Pinpoint the cell where the given text exists, returning its (X, Y) midpoint coordinate. 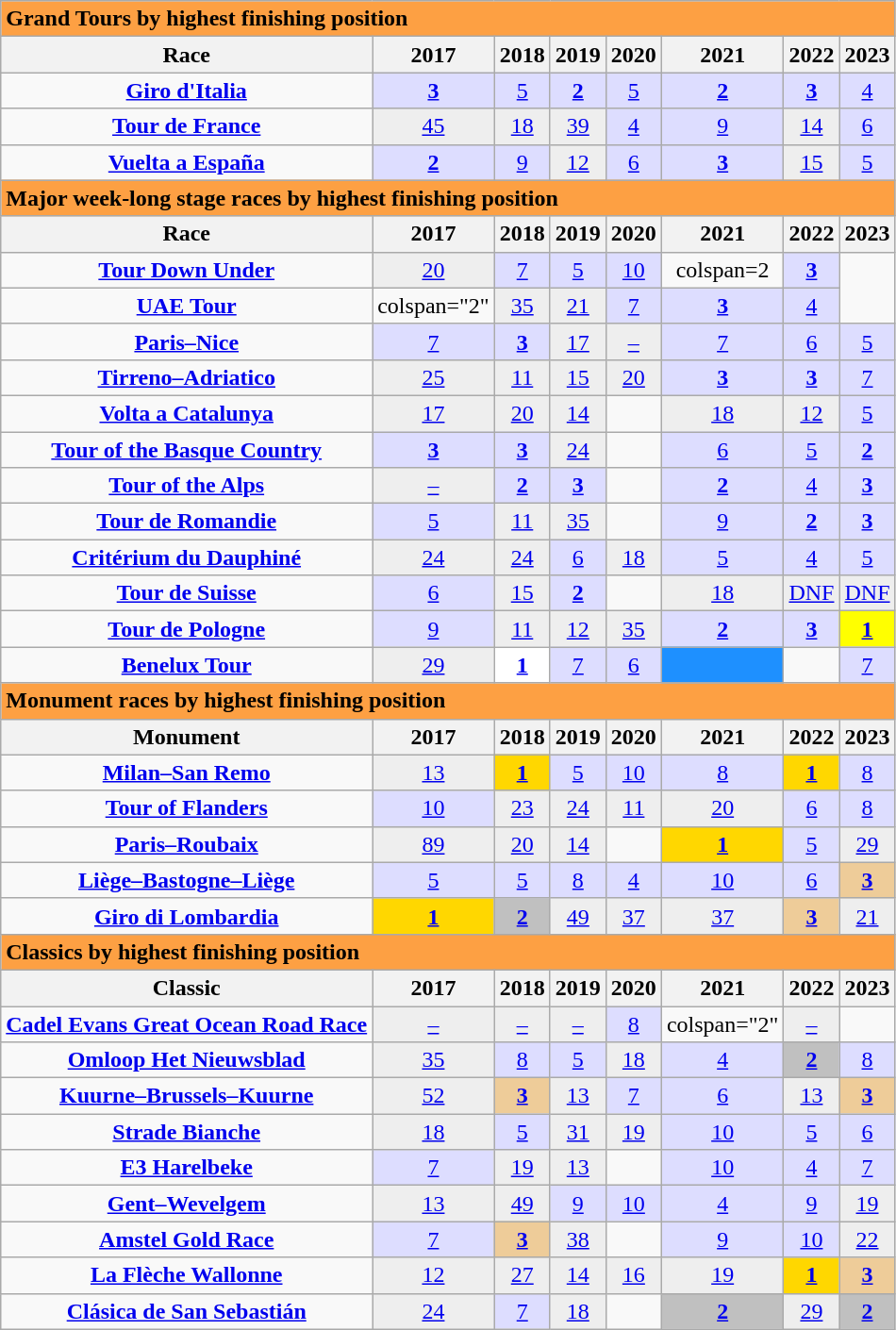
Strade Bianche (187, 1132)
22 (868, 1239)
Tour de Romandie (187, 522)
Major week-long stage races by highest finishing position (448, 198)
31 (577, 1132)
Volta a Catalunya (187, 413)
Kuurne–Brussels–Kuurne (187, 1096)
Cadel Evans Great Ocean Road Race (187, 1023)
Paris–Roubaix (187, 844)
UAE Tour (187, 306)
La Flèche Wallonne (187, 1275)
27 (523, 1275)
Classics by highest finishing position (448, 952)
23 (523, 808)
Tour de France (187, 126)
16 (634, 1275)
Tour Down Under (187, 270)
45 (434, 126)
Tirreno–Adriatico (187, 377)
89 (434, 844)
Giro di Lombardia (187, 916)
Tour of the Basque Country (187, 450)
Tour de Suisse (187, 593)
52 (434, 1096)
Vuelta a España (187, 162)
Omloop Het Nieuwsblad (187, 1060)
colspan=2 (722, 270)
Tour of Flanders (187, 808)
Critérium du Dauphiné (187, 557)
Paris–Nice (187, 341)
Monument races by highest finishing position (448, 701)
Classic (187, 988)
Tour of the Alps (187, 486)
E3 Harelbeke (187, 1168)
Tour de Pologne (187, 629)
Milan–San Remo (187, 773)
Liège–Bastogne–Liège (187, 880)
38 (577, 1239)
Giro d'Italia (187, 91)
Gent–Wevelgem (187, 1204)
Clásica de San Sebastián (187, 1311)
Grand Tours by highest finishing position (448, 19)
Benelux Tour (187, 665)
Amstel Gold Race (187, 1239)
39 (577, 126)
25 (434, 377)
Monument (187, 737)
